Scan for the cell matching the given text and deliver its (X, Y) coordinate at center. 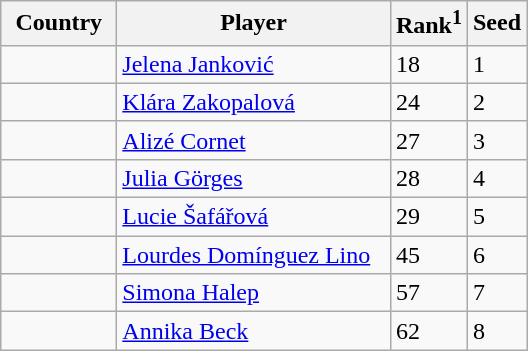
Simona Halep (254, 293)
Player (254, 24)
5 (496, 217)
29 (428, 217)
62 (428, 331)
8 (496, 331)
28 (428, 178)
Lucie Šafářová (254, 217)
6 (496, 255)
18 (428, 64)
Klára Zakopalová (254, 102)
3 (496, 140)
27 (428, 140)
1 (496, 64)
7 (496, 293)
24 (428, 102)
Seed (496, 24)
Lourdes Domínguez Lino (254, 255)
Country (59, 24)
45 (428, 255)
4 (496, 178)
Julia Görges (254, 178)
Annika Beck (254, 331)
Jelena Janković (254, 64)
57 (428, 293)
Rank1 (428, 24)
Alizé Cornet (254, 140)
2 (496, 102)
